Pinpoint the cell where the given text exists, returning its (x, y) midpoint coordinate. 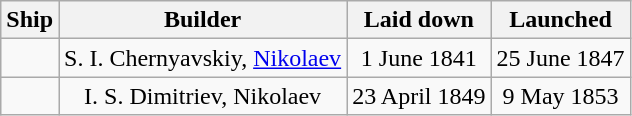
Laid down (419, 20)
Ship (30, 20)
Launched (560, 20)
9 May 1853 (560, 96)
25 June 1847 (560, 58)
I. S. Dimitriev, Nikolaev (203, 96)
23 April 1849 (419, 96)
1 June 1841 (419, 58)
S. I. Chernyavskiy, Nikolaev (203, 58)
Builder (203, 20)
